Detect which cell encompasses the target text, then output its (X, Y) center coordinate. 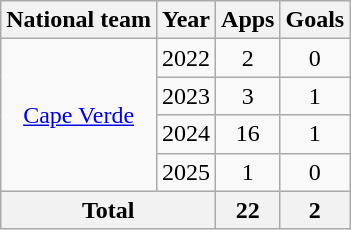
Goals (315, 20)
2024 (186, 134)
2022 (186, 58)
Year (186, 20)
Apps (248, 20)
16 (248, 134)
3 (248, 96)
Total (108, 210)
Cape Verde (79, 115)
2023 (186, 96)
22 (248, 210)
2025 (186, 172)
National team (79, 20)
